Output the (x, y) coordinate of the center of the cell containing the given text.  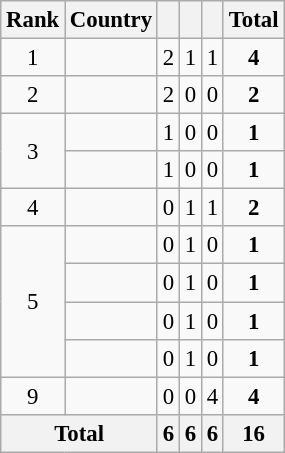
Country (112, 20)
9 (33, 396)
3 (33, 152)
Rank (33, 20)
5 (33, 301)
16 (253, 433)
